For the text-containing cell, return its midpoint in [X, Y] coordinate format. 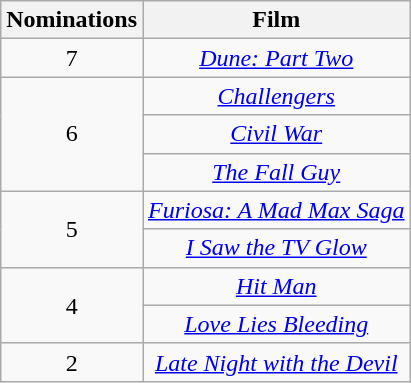
Dune: Part Two [276, 58]
Nominations [72, 20]
Furiosa: A Mad Max Saga [276, 210]
Late Night with the Devil [276, 362]
I Saw the TV Glow [276, 248]
Hit Man [276, 286]
Challengers [276, 96]
Love Lies Bleeding [276, 324]
Film [276, 20]
2 [72, 362]
7 [72, 58]
Civil War [276, 134]
The Fall Guy [276, 172]
5 [72, 229]
4 [72, 305]
6 [72, 134]
